From the cell containing the given text, extract its center point as (x, y) coordinate. 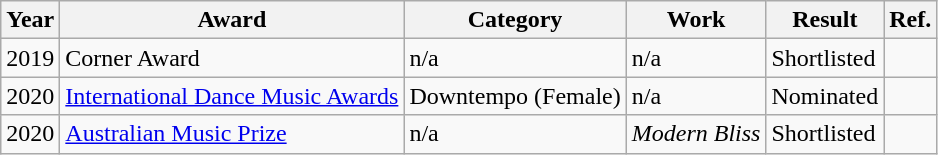
Ref. (910, 20)
Australian Music Prize (232, 134)
Year (30, 20)
Modern Bliss (696, 134)
Award (232, 20)
Corner Award (232, 58)
2019 (30, 58)
Category (515, 20)
International Dance Music Awards (232, 96)
Work (696, 20)
Nominated (825, 96)
Result (825, 20)
Downtempo (Female) (515, 96)
